Locate the cell with the specified text and output its (X, Y) center coordinate. 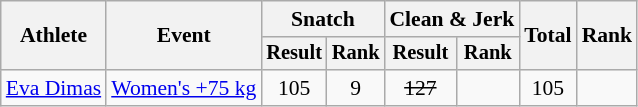
Snatch (322, 19)
Athlete (54, 36)
Total (548, 36)
Event (184, 36)
9 (356, 88)
127 (420, 88)
Clean & Jerk (452, 19)
Eva Dimas (54, 88)
Women's +75 kg (184, 88)
